Locate the cell with the specified text and output its (x, y) center coordinate. 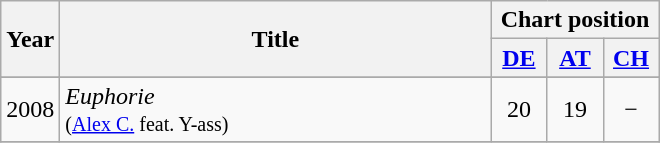
Euphorie (Alex C. feat. Y-ass) (276, 110)
Title (276, 39)
Chart position (575, 20)
20 (519, 110)
CH (631, 58)
DE (519, 58)
2008 (30, 110)
19 (575, 110)
AT (575, 58)
Year (30, 39)
− (631, 110)
